For the text-containing cell, return its midpoint in [X, Y] coordinate format. 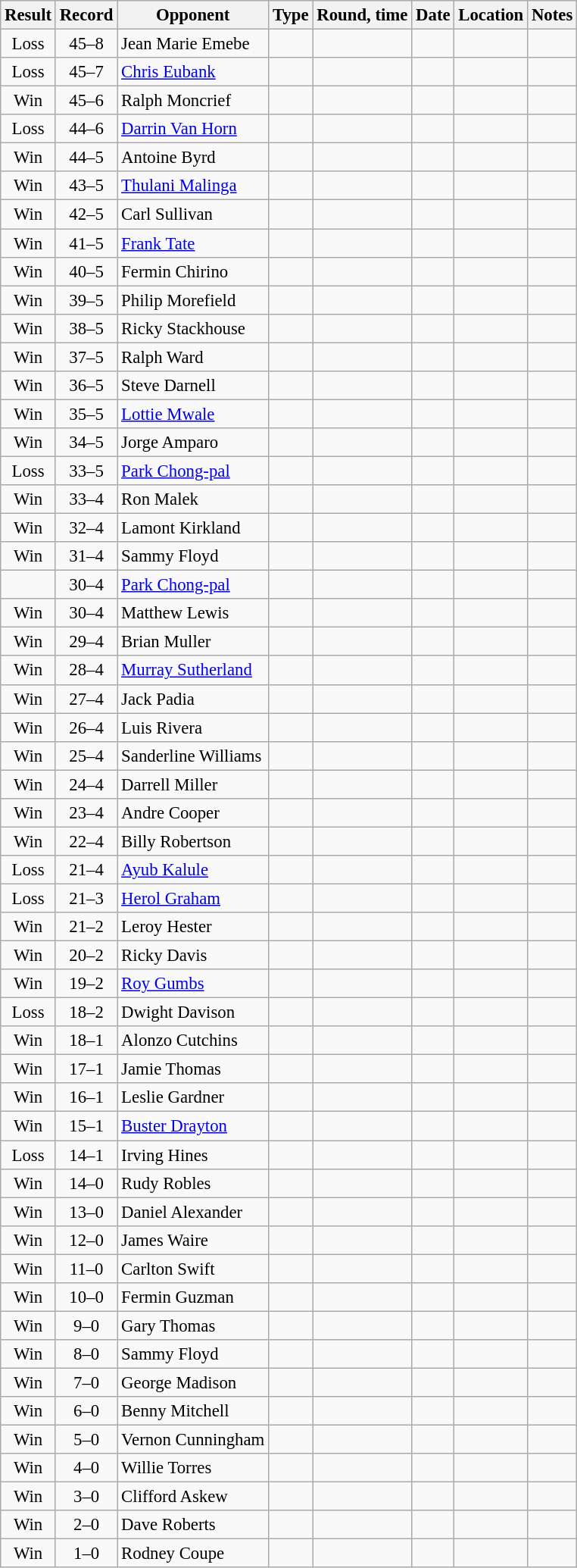
12–0 [86, 1240]
Jamie Thomas [193, 1069]
42–5 [86, 214]
43–5 [86, 186]
Carl Sullivan [193, 214]
1–0 [86, 1554]
Jean Marie Emebe [193, 44]
36–5 [86, 386]
44–6 [86, 129]
8–0 [86, 1354]
14–1 [86, 1155]
Leslie Gardner [193, 1098]
44–5 [86, 158]
Dave Roberts [193, 1525]
Ron Malek [193, 499]
Lamont Kirkland [193, 528]
Antoine Byrd [193, 158]
Ricky Davis [193, 956]
Philip Morefield [193, 300]
34–5 [86, 443]
Frank Tate [193, 243]
33–5 [86, 471]
Record [86, 15]
Chris Eubank [193, 72]
45–8 [86, 44]
33–4 [86, 499]
Ralph Ward [193, 357]
Ayub Kalule [193, 870]
31–4 [86, 556]
Thulani Malinga [193, 186]
16–1 [86, 1098]
Sanderline Williams [193, 756]
Andre Cooper [193, 813]
Willie Torres [193, 1468]
21–3 [86, 898]
Rodney Coupe [193, 1554]
11–0 [86, 1269]
Date [433, 15]
Daniel Alexander [193, 1212]
2–0 [86, 1525]
39–5 [86, 300]
40–5 [86, 271]
Fermin Chirino [193, 271]
6–0 [86, 1411]
18–1 [86, 1041]
Ralph Moncrief [193, 101]
19–2 [86, 984]
Round, time [362, 15]
Vernon Cunningham [193, 1440]
32–4 [86, 528]
9–0 [86, 1325]
Darrin Van Horn [193, 129]
17–1 [86, 1069]
5–0 [86, 1440]
35–5 [86, 414]
Dwight Davison [193, 1012]
Opponent [193, 15]
Luis Rivera [193, 728]
18–2 [86, 1012]
Carlton Swift [193, 1269]
Herol Graham [193, 898]
George Madison [193, 1382]
Billy Robertson [193, 841]
Matthew Lewis [193, 613]
Jorge Amparo [193, 443]
21–4 [86, 870]
22–4 [86, 841]
26–4 [86, 728]
Clifford Askew [193, 1497]
Roy Gumbs [193, 984]
10–0 [86, 1297]
Gary Thomas [193, 1325]
27–4 [86, 699]
Fermin Guzman [193, 1297]
Notes [553, 15]
James Waire [193, 1240]
28–4 [86, 671]
Brian Muller [193, 642]
7–0 [86, 1382]
23–4 [86, 813]
Darrell Miller [193, 784]
Benny Mitchell [193, 1411]
Jack Padia [193, 699]
45–6 [86, 101]
29–4 [86, 642]
24–4 [86, 784]
Type [291, 15]
Ricky Stackhouse [193, 328]
Location [491, 15]
Buster Drayton [193, 1126]
25–4 [86, 756]
Murray Sutherland [193, 671]
41–5 [86, 243]
Rudy Robles [193, 1183]
20–2 [86, 956]
4–0 [86, 1468]
14–0 [86, 1183]
21–2 [86, 927]
Alonzo Cutchins [193, 1041]
15–1 [86, 1126]
Irving Hines [193, 1155]
45–7 [86, 72]
Leroy Hester [193, 927]
3–0 [86, 1497]
37–5 [86, 357]
13–0 [86, 1212]
Lottie Mwale [193, 414]
Steve Darnell [193, 386]
Result [29, 15]
38–5 [86, 328]
